Output the [x, y] coordinate of the center of the cell containing the given text.  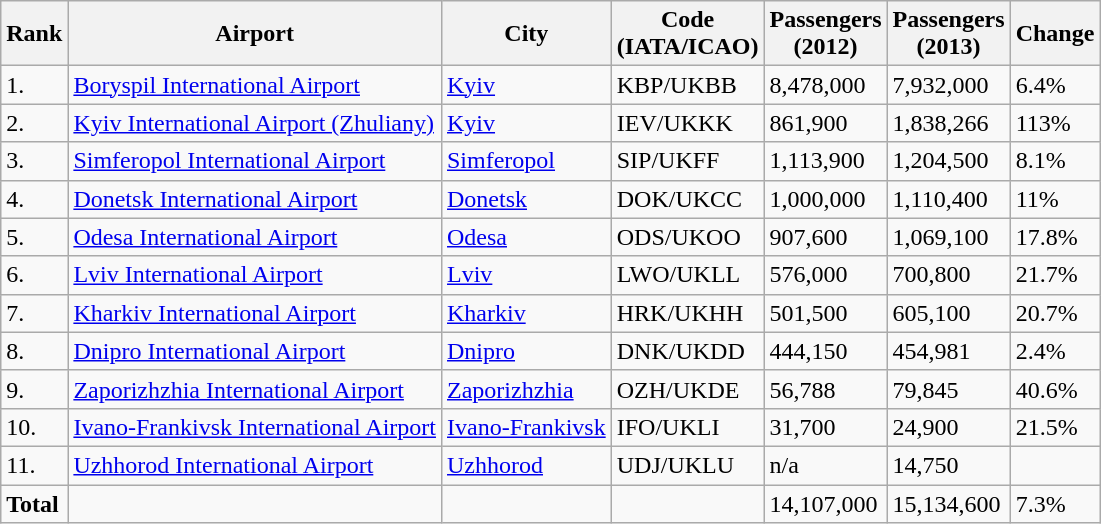
KBP/UKBB [688, 85]
1,204,500 [948, 161]
OZH/UKDE [688, 389]
20.7% [1055, 313]
21.7% [1055, 275]
79,845 [948, 389]
11. [34, 465]
Odesa International Airport [255, 237]
Lviv International Airport [255, 275]
6.4% [1055, 85]
Change [1055, 34]
7. [34, 313]
24,900 [948, 427]
700,800 [948, 275]
14,107,000 [826, 503]
Boryspil International Airport [255, 85]
Uzhhorod International Airport [255, 465]
15,134,600 [948, 503]
Airport [255, 34]
1. [34, 85]
Zaporizhzhia International Airport [255, 389]
501,500 [826, 313]
31,700 [826, 427]
8. [34, 351]
17.8% [1055, 237]
Simferopol International Airport [255, 161]
IEV/UKKK [688, 123]
IFO/UKLI [688, 427]
21.5% [1055, 427]
7.3% [1055, 503]
40.6% [1055, 389]
605,100 [948, 313]
454,981 [948, 351]
Kharkiv [526, 313]
1,838,266 [948, 123]
UDJ/UKLU [688, 465]
DOK/UKCC [688, 199]
9. [34, 389]
Passengers (2012) [826, 34]
1,000,000 [826, 199]
Simferopol [526, 161]
Odesa [526, 237]
861,900 [826, 123]
LWO/UKLL [688, 275]
4. [34, 199]
SIP/UKFF [688, 161]
56,788 [826, 389]
Zaporizhzhia [526, 389]
Passengers (2013) [948, 34]
8.1% [1055, 161]
Rank [34, 34]
Ivano-Frankivsk [526, 427]
907,600 [826, 237]
1,113,900 [826, 161]
n/a [826, 465]
HRK/UKHH [688, 313]
Ivano-Frankivsk International Airport [255, 427]
113% [1055, 123]
DNK/UKDD [688, 351]
Kharkiv International Airport [255, 313]
7,932,000 [948, 85]
ODS/UKOO [688, 237]
Code(IATA/ICAO) [688, 34]
2. [34, 123]
10. [34, 427]
Donetsk [526, 199]
2.4% [1055, 351]
Dnipro International Airport [255, 351]
3. [34, 161]
5. [34, 237]
Uzhhorod [526, 465]
Total [34, 503]
444,150 [826, 351]
11% [1055, 199]
Dnipro [526, 351]
1,069,100 [948, 237]
1,110,400 [948, 199]
Kyiv International Airport (Zhuliany) [255, 123]
City [526, 34]
6. [34, 275]
Donetsk International Airport [255, 199]
576,000 [826, 275]
8,478,000 [826, 85]
Lviv [526, 275]
14,750 [948, 465]
